Return the (x, y) coordinate for the center point of the cell that contains the specified text.  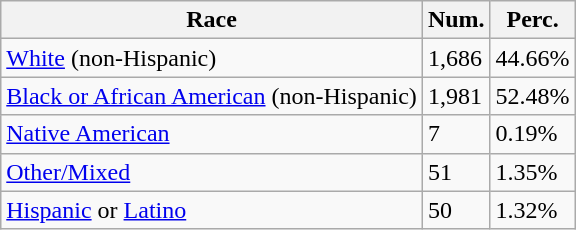
Perc. (532, 20)
1,981 (456, 96)
50 (456, 210)
0.19% (532, 134)
Hispanic or Latino (212, 210)
Native American (212, 134)
44.66% (532, 58)
52.48% (532, 96)
Other/Mixed (212, 172)
1,686 (456, 58)
Race (212, 20)
7 (456, 134)
Num. (456, 20)
1.35% (532, 172)
Black or African American (non-Hispanic) (212, 96)
White (non-Hispanic) (212, 58)
51 (456, 172)
1.32% (532, 210)
